From the cell containing the given text, extract its center point as [x, y] coordinate. 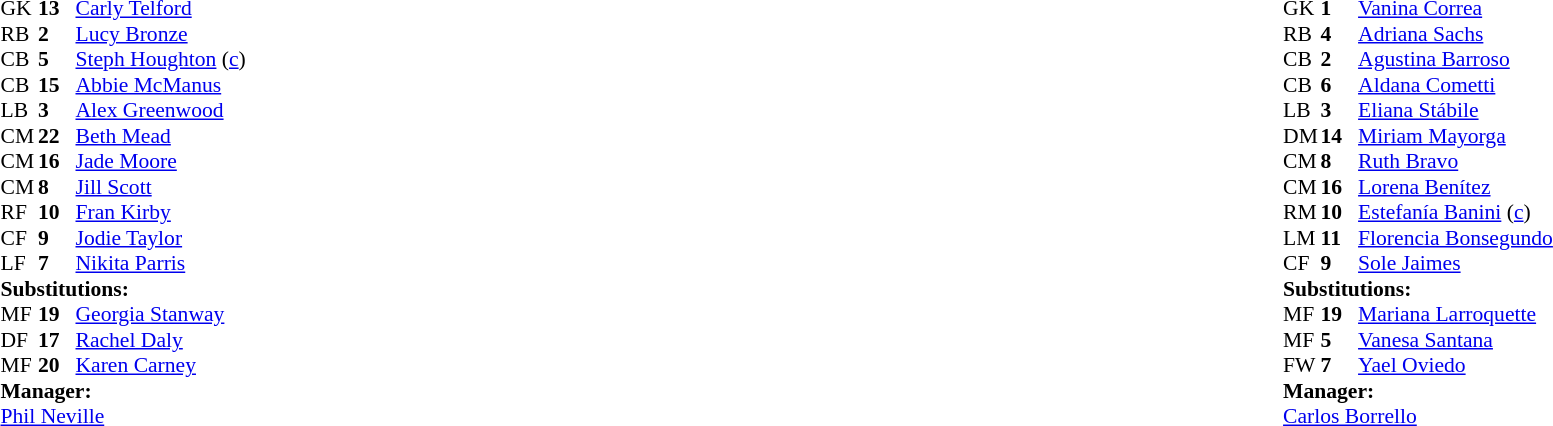
Yael Oviedo [1456, 365]
22 [57, 136]
Sole Jaimes [1456, 263]
Steph Houghton (c) [161, 59]
Georgia Stanway [161, 315]
Jill Scott [161, 187]
Ruth Bravo [1456, 161]
Karen Carney [161, 365]
FW [1302, 365]
Eliana Stábile [1456, 111]
Aldana Cometti [1456, 85]
DM [1302, 136]
17 [57, 340]
LM [1302, 238]
Beth Mead [161, 136]
4 [1340, 34]
15 [57, 85]
Vanesa Santana [1456, 340]
Lorena Benítez [1456, 187]
DF [19, 340]
14 [1340, 136]
Rachel Daly [161, 340]
RM [1302, 213]
11 [1340, 238]
Abbie McManus [161, 85]
Agustina Barroso [1456, 59]
Miriam Mayorga [1456, 136]
Estefanía Banini (c) [1456, 213]
Adriana Sachs [1456, 34]
Florencia Bonsegundo [1456, 238]
Lucy Bronze [161, 34]
LF [19, 263]
Nikita Parris [161, 263]
Mariana Larroquette [1456, 315]
Alex Greenwood [161, 111]
Jodie Taylor [161, 238]
20 [57, 365]
6 [1340, 85]
Jade Moore [161, 161]
Fran Kirby [161, 213]
RF [19, 213]
